Locate the cell with the specified text and output its (x, y) center coordinate. 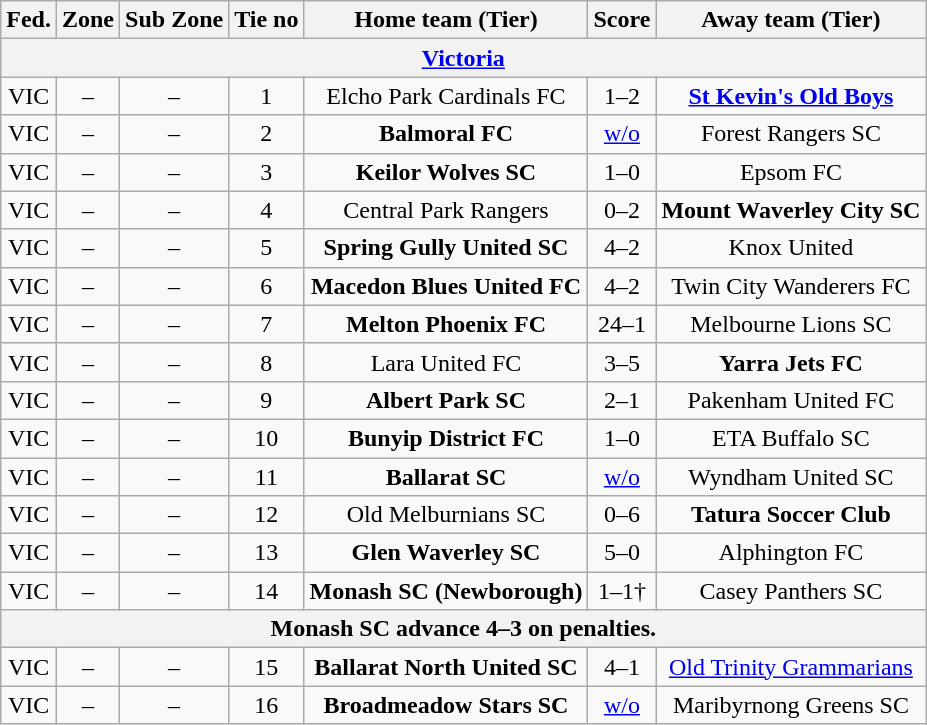
Fed. (29, 20)
1–2 (622, 96)
Monash SC (Newborough) (446, 591)
Central Park Rangers (446, 210)
7 (266, 324)
Balmoral FC (446, 134)
13 (266, 553)
Sub Zone (174, 20)
Zone (88, 20)
4 (266, 210)
Elcho Park Cardinals FC (446, 96)
8 (266, 362)
Knox United (791, 248)
Ballarat SC (446, 477)
24–1 (622, 324)
1–1† (622, 591)
Forest Rangers SC (791, 134)
0–6 (622, 515)
Maribyrnong Greens SC (791, 705)
Ballarat North United SC (446, 667)
Old Trinity Grammarians (791, 667)
5–0 (622, 553)
11 (266, 477)
6 (266, 286)
14 (266, 591)
Score (622, 20)
Pakenham United FC (791, 400)
ETA Buffalo SC (791, 438)
Monash SC advance 4–3 on penalties. (464, 629)
Macedon Blues United FC (446, 286)
5 (266, 248)
Glen Waverley SC (446, 553)
Casey Panthers SC (791, 591)
12 (266, 515)
10 (266, 438)
Wyndham United SC (791, 477)
Tatura Soccer Club (791, 515)
Albert Park SC (446, 400)
Keilor Wolves SC (446, 172)
Twin City Wanderers FC (791, 286)
0–2 (622, 210)
Tie no (266, 20)
St Kevin's Old Boys (791, 96)
Lara United FC (446, 362)
4–1 (622, 667)
Melbourne Lions SC (791, 324)
Alphington FC (791, 553)
Victoria (464, 58)
Old Melburnians SC (446, 515)
Melton Phoenix FC (446, 324)
16 (266, 705)
Away team (Tier) (791, 20)
Broadmeadow Stars SC (446, 705)
15 (266, 667)
Home team (Tier) (446, 20)
Epsom FC (791, 172)
9 (266, 400)
Bunyip District FC (446, 438)
Yarra Jets FC (791, 362)
3–5 (622, 362)
2 (266, 134)
Mount Waverley City SC (791, 210)
3 (266, 172)
2–1 (622, 400)
Spring Gully United SC (446, 248)
1 (266, 96)
